Identify which cell holds the provided text, then report its (X, Y) central coordinate. 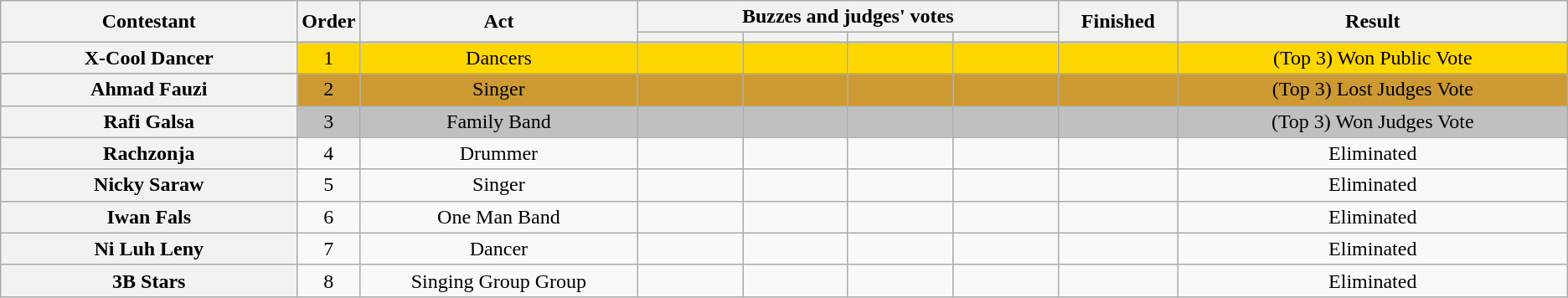
Contestant (149, 22)
Singing Group Group (499, 280)
Ahmad Fauzi (149, 90)
Result (1372, 22)
(Top 3) Won Judges Vote (1372, 121)
Family Band (499, 121)
6 (328, 217)
1 (328, 58)
Order (328, 22)
(Top 3) Won Public Vote (1372, 58)
Rafi Galsa (149, 121)
Act (499, 22)
Finished (1119, 22)
2 (328, 90)
Buzzes and judges' votes (848, 17)
7 (328, 249)
X-Cool Dancer (149, 58)
(Top 3) Lost Judges Vote (1372, 90)
Drummer (499, 153)
8 (328, 280)
5 (328, 185)
Dancers (499, 58)
3 (328, 121)
Nicky Saraw (149, 185)
Iwan Fals (149, 217)
Dancer (499, 249)
One Man Band (499, 217)
Ni Luh Leny (149, 249)
3B Stars (149, 280)
4 (328, 153)
Rachzonja (149, 153)
